Locate the cell with the specified text and output its [X, Y] center coordinate. 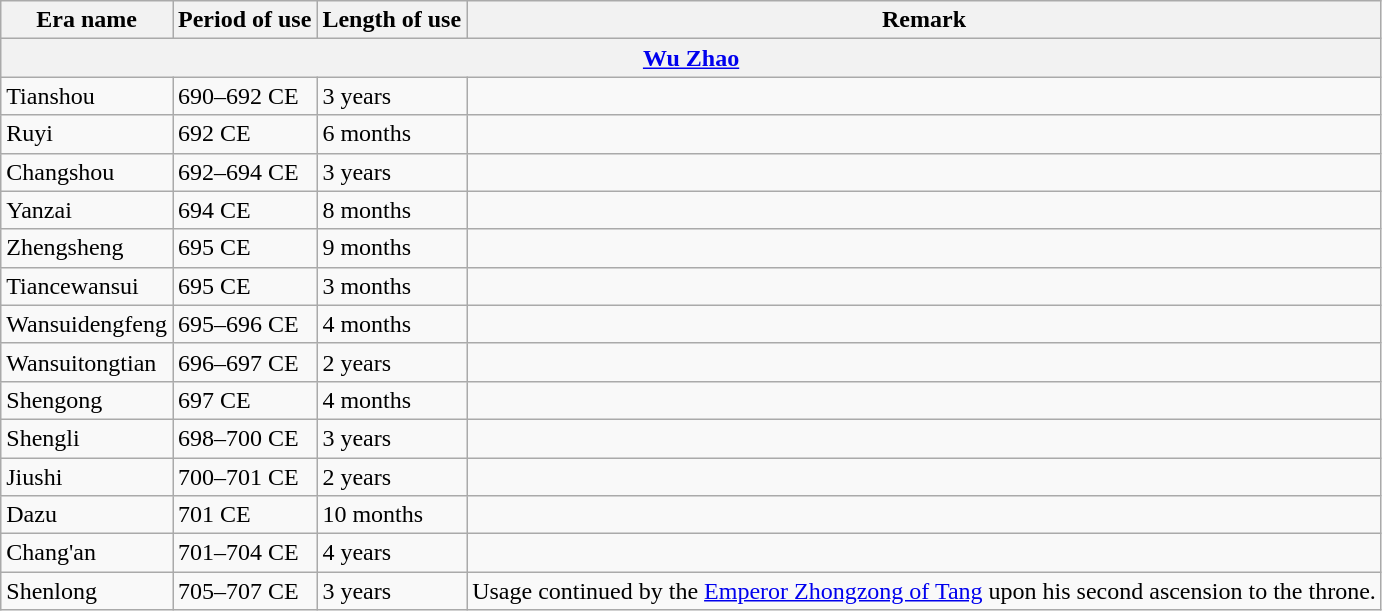
Era name [87, 20]
701 CE [244, 515]
695–696 CE [244, 324]
Remark [924, 20]
9 months [392, 248]
Shengli [87, 438]
Chang'an [87, 553]
Length of use [392, 20]
Wansuidengfeng [87, 324]
10 months [392, 515]
697 CE [244, 400]
Jiushi [87, 477]
Tianshou [87, 96]
Ruyi [87, 134]
Period of use [244, 20]
Changshou [87, 172]
Zhengsheng [87, 248]
692 CE [244, 134]
Tiancewansui [87, 286]
Shengong [87, 400]
Wu Zhao [692, 58]
690–692 CE [244, 96]
Dazu [87, 515]
694 CE [244, 210]
Wansuitongtian [87, 362]
8 months [392, 210]
701–704 CE [244, 553]
696–697 CE [244, 362]
700–701 CE [244, 477]
Shenlong [87, 591]
4 years [392, 553]
3 months [392, 286]
Usage continued by the Emperor Zhongzong of Tang upon his second ascension to the throne. [924, 591]
6 months [392, 134]
692–694 CE [244, 172]
698–700 CE [244, 438]
705–707 CE [244, 591]
Yanzai [87, 210]
